Scan for the cell matching the given text and deliver its [x, y] coordinate at center. 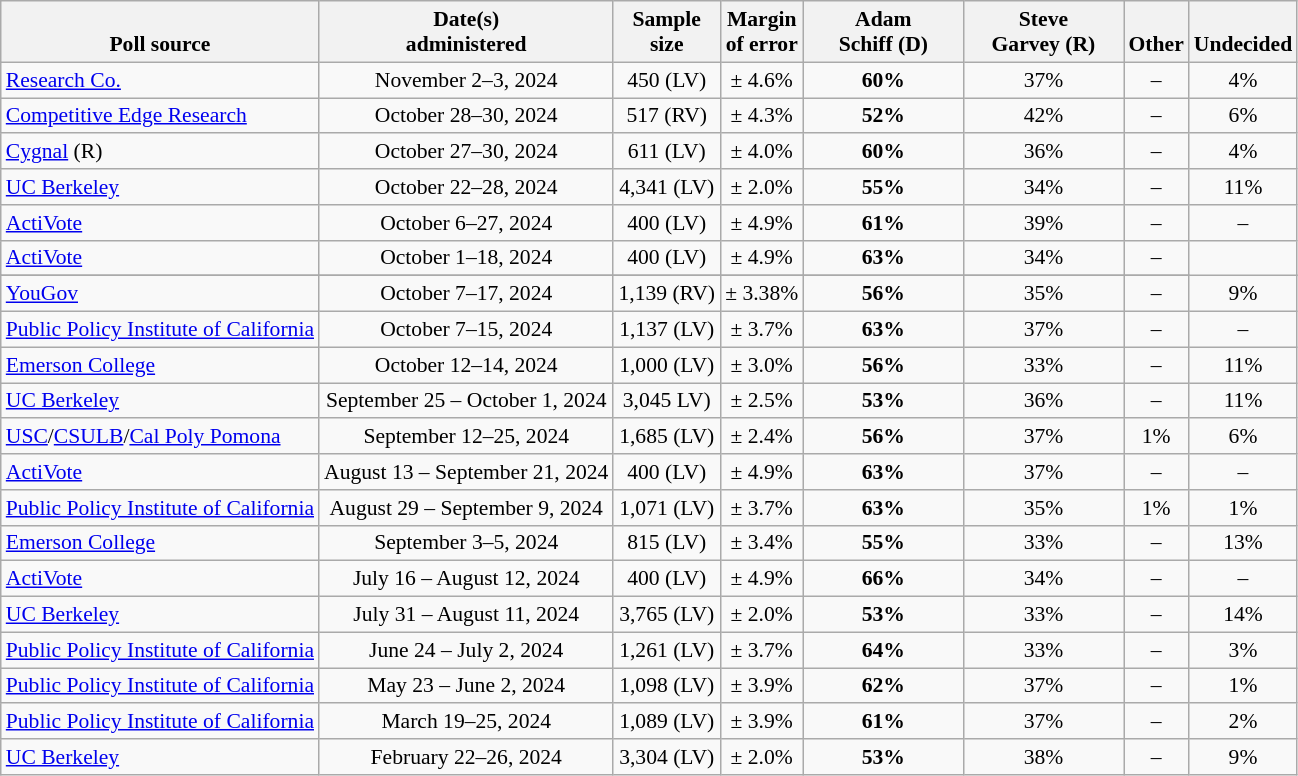
Samplesize [666, 32]
Research Co. [160, 80]
14% [1243, 615]
3,304 (LV) [666, 757]
October 6–27, 2024 [466, 223]
May 23 – June 2, 2024 [466, 686]
USC/CSULB/Cal Poly Pomona [160, 437]
± 3.0% [762, 365]
39% [1043, 223]
3% [1243, 650]
1,089 (LV) [666, 722]
611 (LV) [666, 152]
February 22–26, 2024 [466, 757]
450 (LV) [666, 80]
3,765 (LV) [666, 615]
Competitive Edge Research [160, 116]
Marginof error [762, 32]
AdamSchiff (D) [883, 32]
1,261 (LV) [666, 650]
1,139 (RV) [666, 294]
62% [883, 686]
July 31 – August 11, 2024 [466, 615]
Undecided [1243, 32]
± 3.4% [762, 543]
October 27–30, 2024 [466, 152]
November 2–3, 2024 [466, 80]
± 4.0% [762, 152]
1,000 (LV) [666, 365]
1,098 (LV) [666, 686]
± 3.38% [762, 294]
64% [883, 650]
September 12–25, 2024 [466, 437]
1,137 (LV) [666, 330]
October 7–15, 2024 [466, 330]
October 7–17, 2024 [466, 294]
September 3–5, 2024 [466, 543]
52% [883, 116]
2% [1243, 722]
August 13 – September 21, 2024 [466, 472]
815 (LV) [666, 543]
± 2.5% [762, 401]
Poll source [160, 32]
Date(s)administered [466, 32]
Cygnal (R) [160, 152]
66% [883, 579]
517 (RV) [666, 116]
July 16 – August 12, 2024 [466, 579]
3,045 LV) [666, 401]
1,071 (LV) [666, 508]
SteveGarvey (R) [1043, 32]
38% [1043, 757]
June 24 – July 2, 2024 [466, 650]
August 29 – September 9, 2024 [466, 508]
October 22–28, 2024 [466, 187]
October 12–14, 2024 [466, 365]
October 1–18, 2024 [466, 258]
± 4.3% [762, 116]
March 19–25, 2024 [466, 722]
1,685 (LV) [666, 437]
Other [1156, 32]
October 28–30, 2024 [466, 116]
13% [1243, 543]
± 4.6% [762, 80]
September 25 – October 1, 2024 [466, 401]
YouGov [160, 294]
± 2.4% [762, 437]
4,341 (LV) [666, 187]
42% [1043, 116]
